Determine the (x, y) coordinate at the center of the cell enclosing the given text.  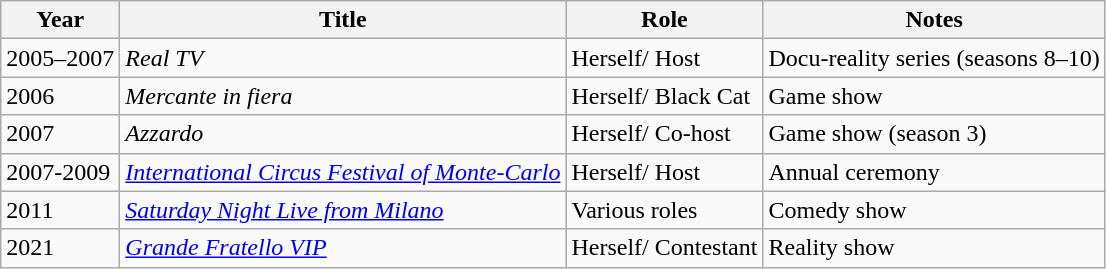
2006 (60, 96)
Herself/ Contestant (664, 248)
Notes (934, 20)
Game show (season 3) (934, 134)
2011 (60, 210)
Comedy show (934, 210)
Saturday Night Live from Milano (343, 210)
Reality show (934, 248)
Docu-reality series (seasons 8–10) (934, 58)
Various roles (664, 210)
2005–2007 (60, 58)
2007-2009 (60, 172)
2021 (60, 248)
Annual ceremony (934, 172)
Herself/ Co-host (664, 134)
Real TV (343, 58)
International Circus Festival of Monte-Carlo (343, 172)
Grande Fratello VIP (343, 248)
Title (343, 20)
Game show (934, 96)
Azzardo (343, 134)
Herself/ Black Cat (664, 96)
Mercante in fiera (343, 96)
2007 (60, 134)
Role (664, 20)
Year (60, 20)
